Return (x, y) of the center of cell containing provided text 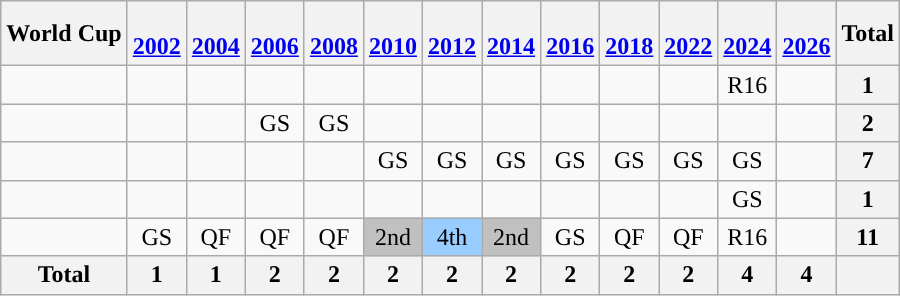
2012 (452, 34)
2014 (512, 34)
11 (868, 237)
2018 (630, 34)
2016 (570, 34)
2022 (688, 34)
2006 (274, 34)
7 (868, 161)
2010 (392, 34)
2002 (156, 34)
2008 (334, 34)
2026 (806, 34)
2004 (216, 34)
4th (452, 237)
World Cup (64, 34)
2024 (748, 34)
